Extract the [x, y] coordinate from the center of the cell holding the provided text.  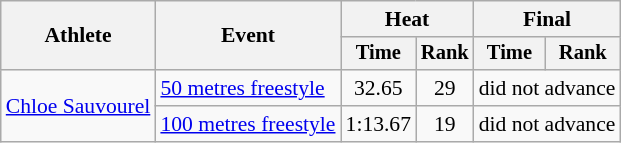
Athlete [78, 36]
50 metres freestyle [248, 88]
Final [548, 19]
Heat [408, 19]
32.65 [378, 88]
Event [248, 36]
19 [445, 124]
Chloe Sauvourel [78, 106]
1:13.67 [378, 124]
29 [445, 88]
100 metres freestyle [248, 124]
